Determine the (X, Y) coordinate at the center of the cell enclosing the given text.  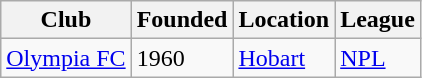
Location (284, 20)
Founded (182, 20)
Olympia FC (66, 58)
Club (66, 20)
NPL (378, 58)
League (378, 20)
1960 (182, 58)
Hobart (284, 58)
